From the cell containing the given text, extract its center point as (x, y) coordinate. 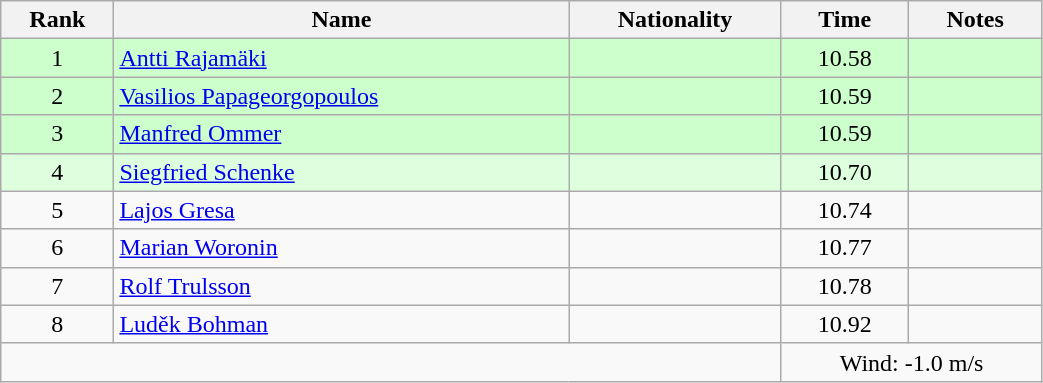
Marian Woronin (342, 248)
2 (58, 96)
Rank (58, 20)
3 (58, 134)
7 (58, 286)
Notes (975, 20)
5 (58, 210)
Siegfried Schenke (342, 172)
4 (58, 172)
Rolf Trulsson (342, 286)
6 (58, 248)
Lajos Gresa (342, 210)
10.77 (844, 248)
8 (58, 324)
Wind: -1.0 m/s (912, 362)
10.78 (844, 286)
Nationality (675, 20)
Manfred Ommer (342, 134)
10.92 (844, 324)
10.70 (844, 172)
Time (844, 20)
10.74 (844, 210)
Luděk Bohman (342, 324)
Antti Rajamäki (342, 58)
10.58 (844, 58)
Vasilios Papageorgopoulos (342, 96)
Name (342, 20)
1 (58, 58)
